Locate the cell with the specified text and output its [x, y] center coordinate. 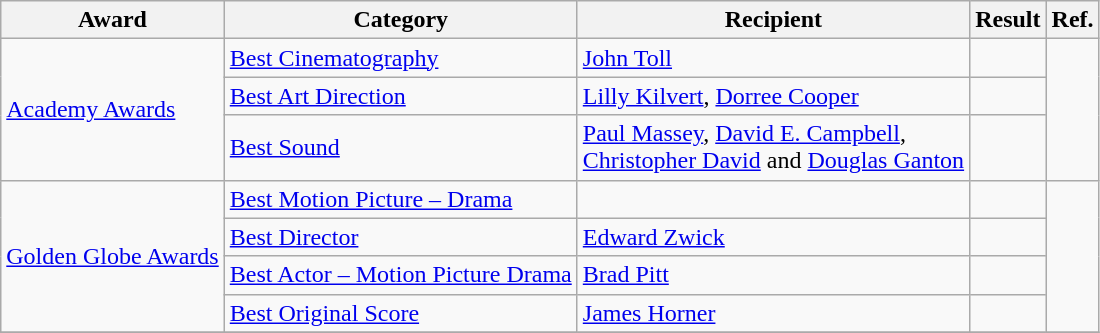
Ref. [1072, 20]
Best Motion Picture – Drama [400, 199]
Best Cinematography [400, 58]
Recipient [773, 20]
Lilly Kilvert, Dorree Cooper [773, 96]
Academy Awards [113, 110]
Brad Pitt [773, 275]
John Toll [773, 58]
James Horner [773, 313]
Best Sound [400, 148]
Best Director [400, 237]
Edward Zwick [773, 237]
Best Actor – Motion Picture Drama [400, 275]
Category [400, 20]
Result [1008, 20]
Golden Globe Awards [113, 256]
Award [113, 20]
Best Original Score [400, 313]
Best Art Direction [400, 96]
Paul Massey, David E. Campbell,Christopher David and Douglas Ganton [773, 148]
